Capture the cell that displays the provided text and extract its (X, Y) central coordinate. 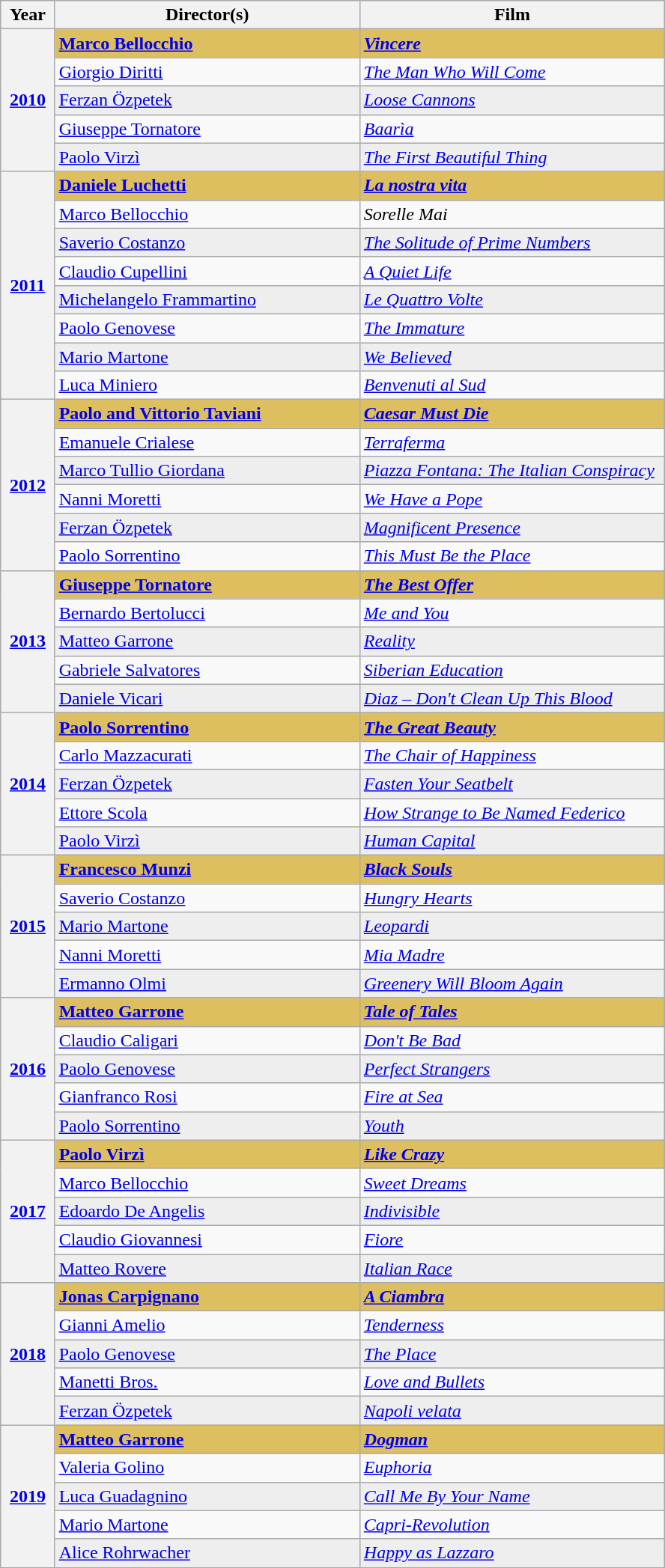
The Great Beauty (512, 727)
Sorelle Mai (512, 214)
Daniele Vicari (207, 698)
Manetti Bros. (207, 1382)
2016 (28, 1069)
Don't Be Bad (512, 1040)
Fasten Your Seatbelt (512, 784)
This Must Be the Place (512, 556)
A Quiet Life (512, 271)
Hungry Hearts (512, 898)
The Chair of Happiness (512, 755)
Claudio Giovannesi (207, 1239)
Magnificent Presence (512, 528)
Piazza Fontana: The Italian Conspiracy (512, 471)
The Immature (512, 328)
Siberian Education (512, 670)
Ermanno Olmi (207, 983)
The Solitude of Prime Numbers (512, 242)
Indivisible (512, 1211)
Carlo Mazzacurati (207, 755)
Luca Miniero (207, 385)
2015 (28, 927)
2014 (28, 784)
Year (28, 15)
Paolo and Vittorio Taviani (207, 414)
2019 (28, 1496)
Claudio Caligari (207, 1040)
A Ciambra (512, 1297)
Luca Guadagnino (207, 1496)
Gianni Amelio (207, 1326)
Reality (512, 641)
Benvenuti al Sud (512, 385)
Michelangelo Frammartino (207, 299)
Fiore (512, 1239)
2012 (28, 485)
Capri-Revolution (512, 1525)
We Believed (512, 357)
The Best Offer (512, 585)
Jonas Carpignano (207, 1297)
Like Crazy (512, 1154)
Human Capital (512, 841)
Alice Rohrwacher (207, 1553)
Leopardi (512, 927)
Le Quattro Volte (512, 299)
2018 (28, 1354)
Ettore Scola (207, 812)
Francesco Munzi (207, 870)
Matteo Rovere (207, 1269)
Youth (512, 1126)
Italian Race (512, 1269)
Terraferma (512, 442)
2011 (28, 285)
Me and You (512, 613)
Bernardo Bertolucci (207, 613)
Valeria Golino (207, 1468)
2010 (28, 100)
La nostra vita (512, 186)
Loose Cannons (512, 100)
Gabriele Salvatores (207, 670)
Edoardo De Angelis (207, 1211)
Love and Bullets (512, 1382)
The Place (512, 1354)
Sweet Dreams (512, 1183)
Mia Madre (512, 955)
Baarìa (512, 129)
Greenery Will Bloom Again (512, 983)
Marco Tullio Giordana (207, 471)
Napoli velata (512, 1411)
Euphoria (512, 1468)
We Have a Pope (512, 499)
Black Souls (512, 870)
Perfect Strangers (512, 1069)
2013 (28, 641)
Dogman (512, 1439)
Emanuele Crialese (207, 442)
Happy as Lazzaro (512, 1553)
Giorgio Diritti (207, 72)
Film (512, 15)
Caesar Must Die (512, 414)
Fire at Sea (512, 1097)
Vincere (512, 43)
Claudio Cupellini (207, 271)
The First Beautiful Thing (512, 157)
Daniele Luchetti (207, 186)
Director(s) (207, 15)
Tenderness (512, 1326)
The Man Who Will Come (512, 72)
Gianfranco Rosi (207, 1097)
2017 (28, 1211)
Tale of Tales (512, 1012)
Call Me By Your Name (512, 1496)
Diaz – Don't Clean Up This Blood (512, 698)
How Strange to Be Named Federico (512, 812)
